From the cell containing the given text, extract its center point as (x, y) coordinate. 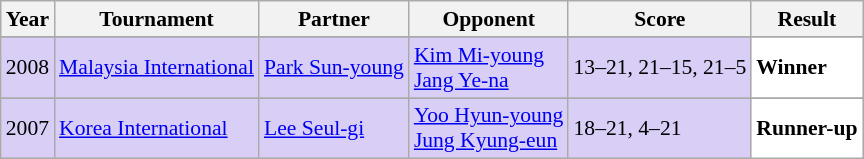
Winner (806, 68)
Tournament (156, 19)
Park Sun-young (334, 68)
Kim Mi-young Jang Ye-na (489, 68)
Opponent (489, 19)
18–21, 4–21 (660, 128)
Korea International (156, 128)
13–21, 21–15, 21–5 (660, 68)
2007 (28, 128)
Lee Seul-gi (334, 128)
Malaysia International (156, 68)
Score (660, 19)
Year (28, 19)
2008 (28, 68)
Result (806, 19)
Yoo Hyun-young Jung Kyung-eun (489, 128)
Partner (334, 19)
Runner-up (806, 128)
